Pinpoint the cell where the given text exists, returning its (x, y) midpoint coordinate. 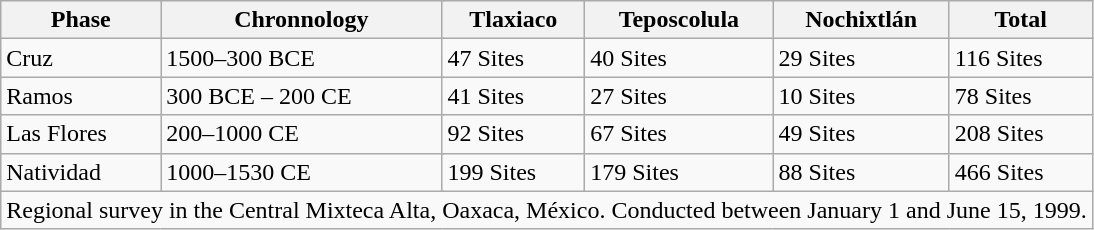
466 Sites (1020, 172)
Ramos (81, 96)
10 Sites (861, 96)
Total (1020, 20)
47 Sites (514, 58)
Phase (81, 20)
49 Sites (861, 134)
Teposcolula (679, 20)
179 Sites (679, 172)
199 Sites (514, 172)
Chronnology (302, 20)
300 BCE – 200 CE (302, 96)
27 Sites (679, 96)
Tlaxiaco (514, 20)
Regional survey in the Central Mixteca Alta, Oaxaca, México. Conducted between January 1 and June 15, 1999. (546, 210)
Nochixtlán (861, 20)
208 Sites (1020, 134)
40 Sites (679, 58)
1000–1530 CE (302, 172)
92 Sites (514, 134)
Cruz (81, 58)
41 Sites (514, 96)
200–1000 CE (302, 134)
67 Sites (679, 134)
88 Sites (861, 172)
Natividad (81, 172)
78 Sites (1020, 96)
116 Sites (1020, 58)
Las Flores (81, 134)
29 Sites (861, 58)
1500–300 BCE (302, 58)
